Determine the (x, y) coordinate at the center of the cell enclosing the given text.  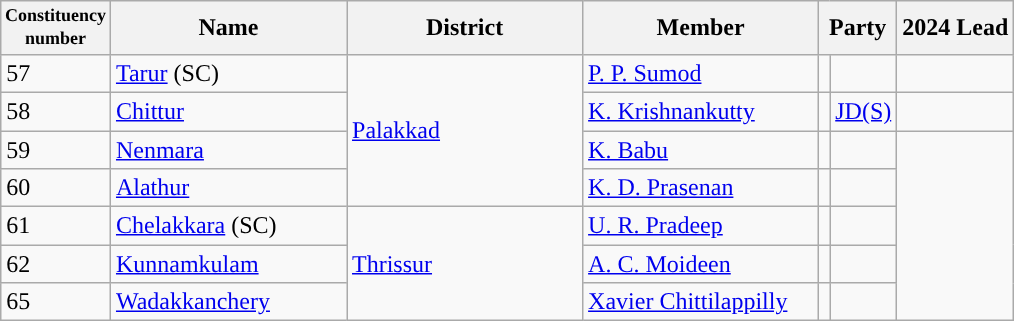
58 (56, 111)
61 (56, 226)
Chelakkara (SC) (228, 226)
Chittur (228, 111)
K. Krishnankutty (701, 111)
Kunnamkulam (228, 264)
65 (56, 302)
2024 Lead (956, 28)
P. P. Sumod (701, 73)
57 (56, 73)
Constituency number (56, 28)
Wadakkanchery (228, 302)
62 (56, 264)
59 (56, 150)
K. D. Prasenan (701, 188)
Xavier Chittilappilly (701, 302)
District (464, 28)
K. Babu (701, 150)
Nenmara (228, 150)
JD(S) (864, 111)
U. R. Pradeep (701, 226)
A. C. Moideen (701, 264)
Alathur (228, 188)
Member (701, 28)
Thrissur (464, 264)
Tarur (SC) (228, 73)
Name (228, 28)
Party (858, 28)
60 (56, 188)
Palakkad (464, 130)
